Output the [X, Y] coordinate of the center of the cell containing the given text.  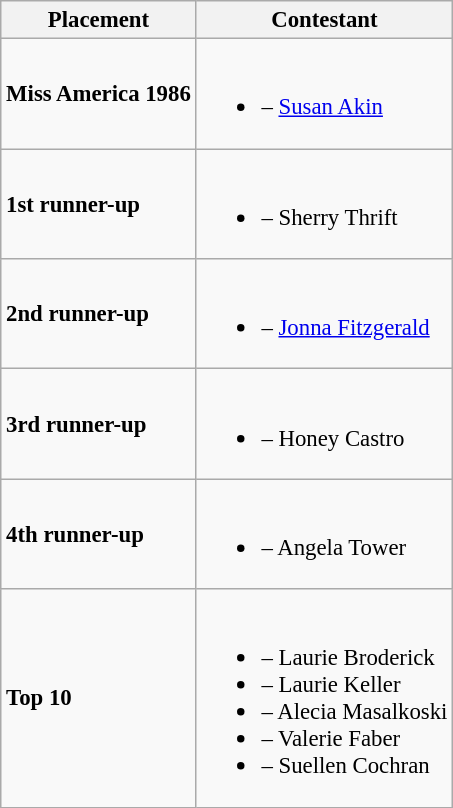
Contestant [324, 20]
– Susan Akin [324, 94]
– Angela Tower [324, 534]
– Laurie Broderick – Laurie Keller – Alecia Masalkoski – Valerie Faber – Suellen Cochran [324, 698]
Miss America 1986 [98, 94]
4th runner-up [98, 534]
Placement [98, 20]
1st runner-up [98, 204]
– Sherry Thrift [324, 204]
2nd runner-up [98, 314]
– Jonna Fitzgerald [324, 314]
– Honey Castro [324, 424]
3rd runner-up [98, 424]
Top 10 [98, 698]
